Identify which cell holds the provided text, then report its [x, y] central coordinate. 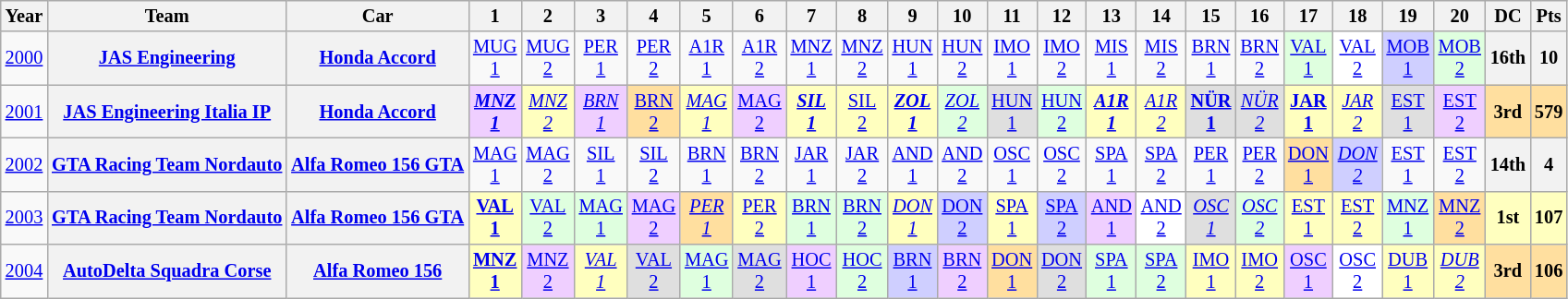
3 [601, 16]
2004 [24, 271]
JAS Engineering [166, 58]
2 [547, 16]
2001 [24, 112]
MUG2 [547, 58]
HOC1 [811, 271]
15 [1211, 16]
HOC2 [863, 271]
11 [1012, 16]
13 [1112, 16]
MIS1 [1112, 58]
12 [1062, 16]
MUG1 [495, 58]
JAS Engineering Italia IP [166, 112]
Alfa Romeo 156 [377, 271]
ZOL2 [962, 112]
14 [1161, 16]
MOB2 [1460, 58]
2002 [24, 164]
AutoDelta Squadra Corse [166, 271]
14th [1508, 164]
2000 [24, 58]
MOB1 [1408, 58]
MIS2 [1161, 58]
8 [863, 16]
1st [1508, 218]
Year [24, 16]
20 [1460, 16]
16 [1259, 16]
18 [1358, 16]
NÜR2 [1259, 112]
Car [377, 16]
107 [1549, 218]
2003 [24, 218]
5 [706, 16]
16th [1508, 58]
DUB1 [1408, 271]
9 [913, 16]
17 [1308, 16]
579 [1549, 112]
Team [166, 16]
ZOL1 [913, 112]
NÜR1 [1211, 112]
19 [1408, 16]
1 [495, 16]
6 [760, 16]
DUB2 [1460, 271]
DC [1508, 16]
Pts [1549, 16]
106 [1549, 271]
7 [811, 16]
